Scan for the cell matching the given text and deliver its (x, y) coordinate at center. 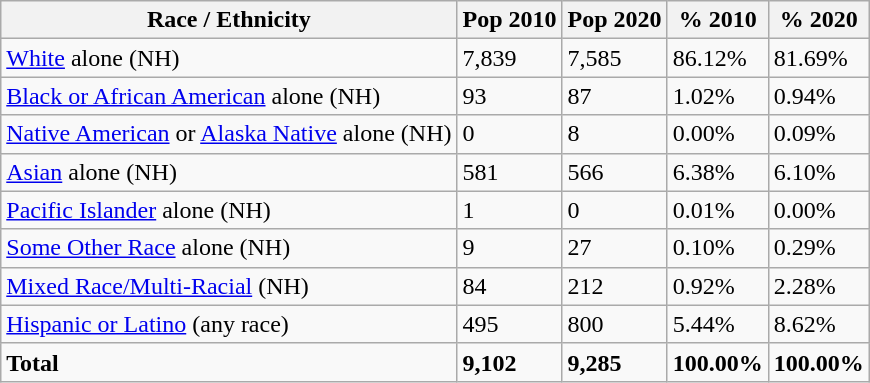
7,839 (510, 58)
0.10% (718, 248)
Race / Ethnicity (229, 20)
0.01% (718, 210)
6.10% (818, 172)
800 (614, 324)
Hispanic or Latino (any race) (229, 324)
84 (510, 286)
27 (614, 248)
1.02% (718, 96)
Some Other Race alone (NH) (229, 248)
566 (614, 172)
5.44% (718, 324)
0.94% (818, 96)
495 (510, 324)
212 (614, 286)
581 (510, 172)
Black or African American alone (NH) (229, 96)
Asian alone (NH) (229, 172)
% 2020 (818, 20)
9 (510, 248)
Pacific Islander alone (NH) (229, 210)
Pop 2010 (510, 20)
9,102 (510, 362)
9,285 (614, 362)
0.92% (718, 286)
7,585 (614, 58)
Native American or Alaska Native alone (NH) (229, 134)
0.29% (818, 248)
87 (614, 96)
81.69% (818, 58)
6.38% (718, 172)
2.28% (818, 286)
White alone (NH) (229, 58)
Total (229, 362)
8 (614, 134)
% 2010 (718, 20)
8.62% (818, 324)
1 (510, 210)
0.09% (818, 134)
93 (510, 96)
Pop 2020 (614, 20)
86.12% (718, 58)
Mixed Race/Multi-Racial (NH) (229, 286)
